Locate the cell with the specified text and output its [X, Y] center coordinate. 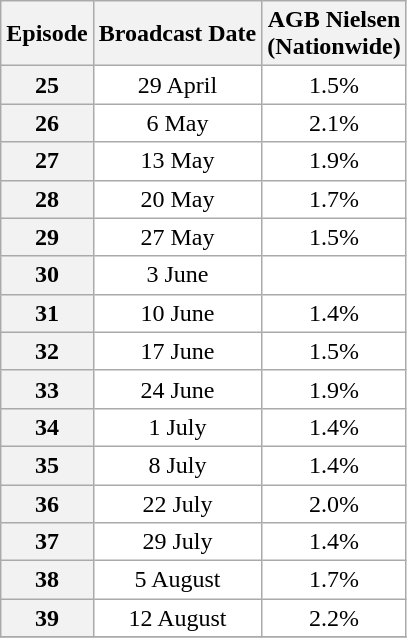
3 June [178, 275]
20 May [178, 199]
5 August [178, 580]
24 June [178, 389]
33 [47, 389]
12 August [178, 618]
AGB Nielsen(Nationwide) [334, 34]
2.2% [334, 618]
38 [47, 580]
2.1% [334, 123]
2.0% [334, 503]
30 [47, 275]
1 July [178, 427]
31 [47, 313]
6 May [178, 123]
13 May [178, 161]
34 [47, 427]
Broadcast Date [178, 34]
22 July [178, 503]
28 [47, 199]
25 [47, 85]
29 [47, 237]
39 [47, 618]
27 [47, 161]
27 May [178, 237]
Episode [47, 34]
10 June [178, 313]
36 [47, 503]
8 July [178, 465]
29 July [178, 542]
26 [47, 123]
35 [47, 465]
32 [47, 351]
37 [47, 542]
29 April [178, 85]
17 June [178, 351]
